Output the [X, Y] coordinate of the center of the cell containing the given text.  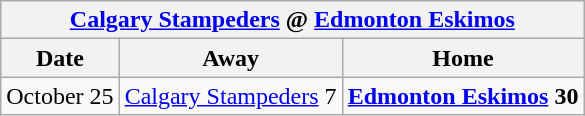
Edmonton Eskimos 30 [463, 96]
Calgary Stampeders 7 [230, 96]
Away [230, 58]
Calgary Stampeders @ Edmonton Eskimos [292, 20]
October 25 [60, 96]
Home [463, 58]
Date [60, 58]
